Provide the (x, y) coordinate of the cell's center where the given text is located.  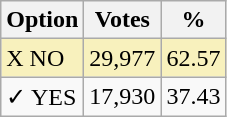
29,977 (122, 58)
17,930 (122, 97)
Option (42, 20)
62.57 (194, 58)
✓ YES (42, 97)
% (194, 20)
Votes (122, 20)
37.43 (194, 97)
X NO (42, 58)
